Output the [x, y] coordinate of the center of the cell containing the given text.  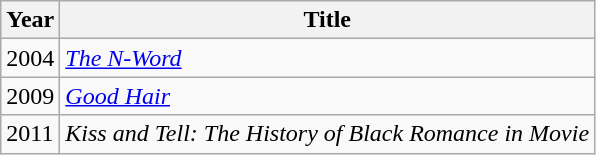
Title [328, 20]
The N-Word [328, 58]
Good Hair [328, 96]
Kiss and Tell: The History of Black Romance in Movie [328, 134]
Year [30, 20]
2009 [30, 96]
2011 [30, 134]
2004 [30, 58]
